Detect which cell encompasses the target text, then output its (X, Y) center coordinate. 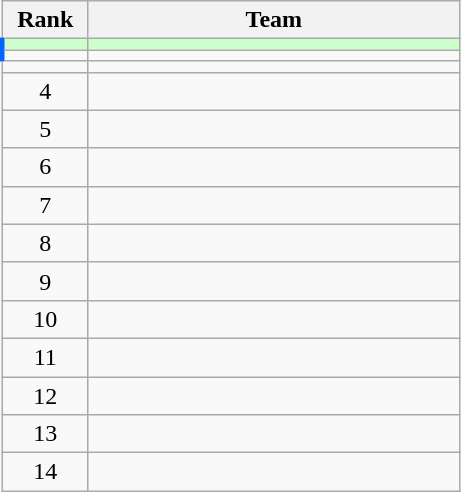
8 (45, 243)
14 (45, 472)
10 (45, 319)
Team (274, 20)
7 (45, 205)
12 (45, 395)
13 (45, 434)
5 (45, 129)
Rank (45, 20)
6 (45, 167)
9 (45, 281)
11 (45, 357)
4 (45, 91)
